Extract the (X, Y) coordinate from the center of the cell holding the provided text.  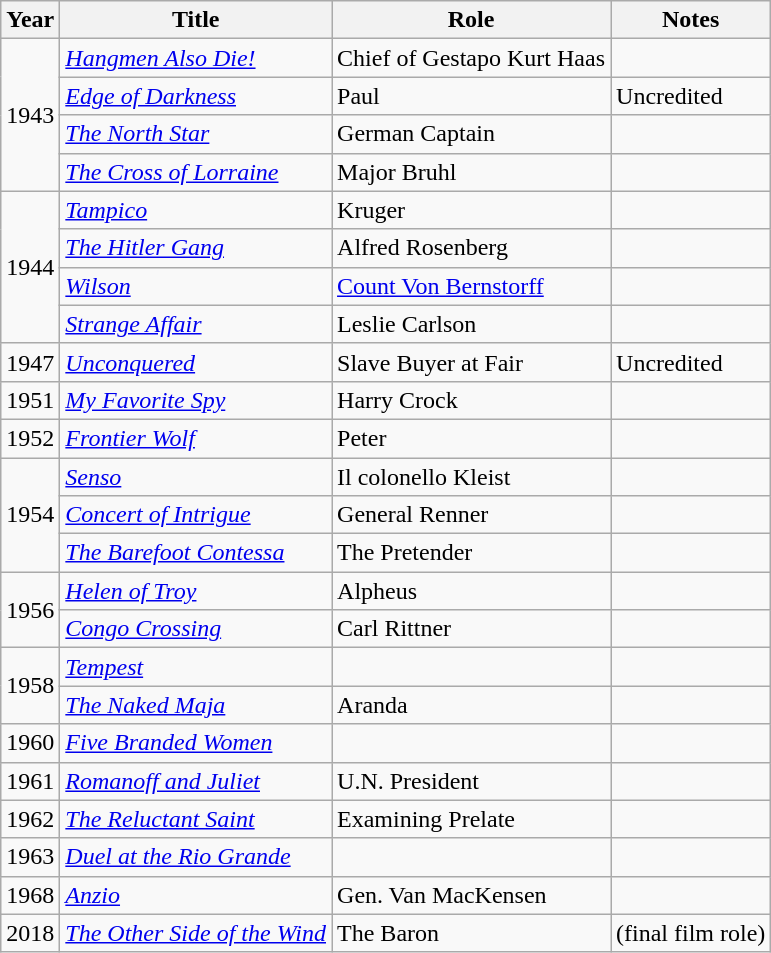
1943 (30, 115)
1954 (30, 515)
Tampico (196, 210)
Title (196, 20)
Congo Crossing (196, 629)
1963 (30, 857)
Year (30, 20)
Wilson (196, 286)
1956 (30, 610)
1947 (30, 362)
Carl Rittner (472, 629)
Gen. Van MacKensen (472, 895)
Frontier Wolf (196, 438)
The North Star (196, 134)
Leslie Carlson (472, 324)
Five Branded Women (196, 743)
1961 (30, 781)
Hangmen Also Die! (196, 58)
The Hitler Gang (196, 248)
The Cross of Lorraine (196, 172)
The Reluctant Saint (196, 819)
Aranda (472, 705)
The Barefoot Contessa (196, 553)
Duel at the Rio Grande (196, 857)
The Other Side of the Wind (196, 933)
Alpheus (472, 591)
Chief of Gestapo Kurt Haas (472, 58)
1968 (30, 895)
Unconquered (196, 362)
My Favorite Spy (196, 400)
German Captain (472, 134)
1960 (30, 743)
Helen of Troy (196, 591)
Romanoff and Juliet (196, 781)
Strange Affair (196, 324)
Paul (472, 96)
Alfred Rosenberg (472, 248)
The Baron (472, 933)
Tempest (196, 667)
Harry Crock (472, 400)
1951 (30, 400)
Role (472, 20)
U.N. President (472, 781)
Senso (196, 477)
2018 (30, 933)
Notes (691, 20)
Slave Buyer at Fair (472, 362)
Count Von Bernstorff (472, 286)
General Renner (472, 515)
Concert of Intrigue (196, 515)
(final film role) (691, 933)
1958 (30, 686)
1952 (30, 438)
Il colonello Kleist (472, 477)
The Pretender (472, 553)
Edge of Darkness (196, 96)
Major Bruhl (472, 172)
1944 (30, 267)
Kruger (472, 210)
1962 (30, 819)
Peter (472, 438)
Anzio (196, 895)
Examining Prelate (472, 819)
The Naked Maja (196, 705)
